Capture the cell that displays the provided text and extract its [X, Y] central coordinate. 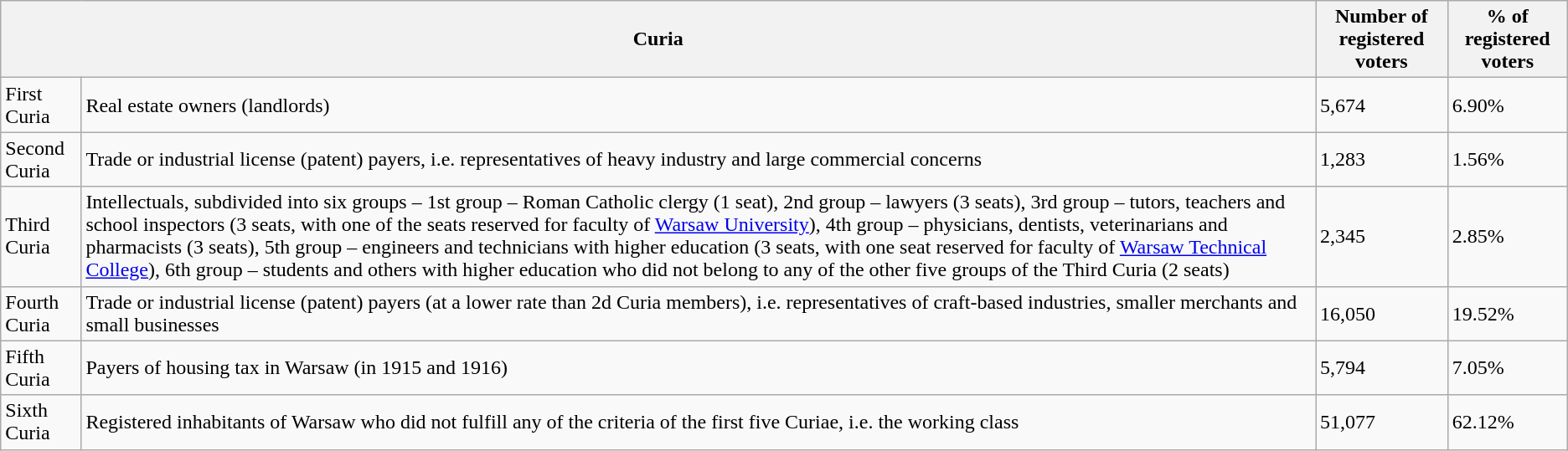
7.05% [1508, 368]
2.85% [1508, 236]
Fifth Curia [41, 368]
% of registered voters [1508, 39]
62.12% [1508, 422]
Payers of housing tax in Warsaw (in 1915 and 1916) [699, 368]
19.52% [1508, 313]
16,050 [1381, 313]
1,283 [1381, 159]
First Curia [41, 105]
5,674 [1381, 105]
51,077 [1381, 422]
Fourth Curia [41, 313]
5,794 [1381, 368]
Registered inhabitants of Warsaw who did not fulfill any of the criteria of the first five Curiae, i.e. the working class [699, 422]
Real estate owners (landlords) [699, 105]
Number of registered voters [1381, 39]
Third Curia [41, 236]
Trade or industrial license (patent) payers, i.e. representatives of heavy industry and large commercial concerns [699, 159]
Curia [658, 39]
1.56% [1508, 159]
Sixth Curia [41, 422]
2,345 [1381, 236]
6.90% [1508, 105]
Second Curia [41, 159]
